Extract the [X, Y] coordinate from the center of the cell holding the provided text.  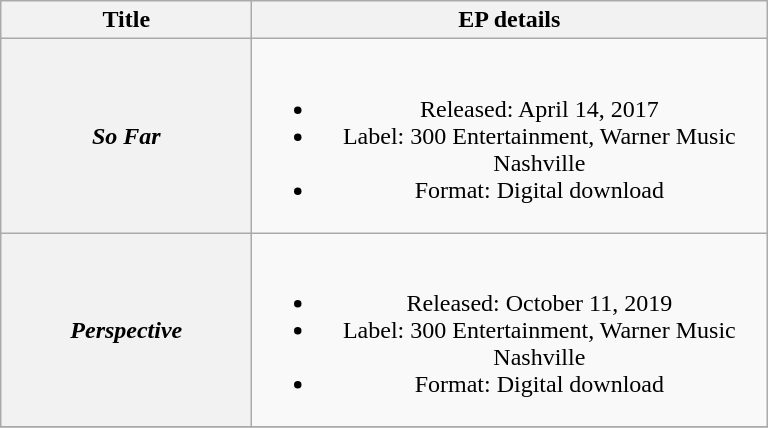
EP details [510, 20]
Title [126, 20]
Perspective [126, 330]
Released: October 11, 2019Label: 300 Entertainment, Warner Music NashvilleFormat: Digital download [510, 330]
Released: April 14, 2017Label: 300 Entertainment, Warner Music NashvilleFormat: Digital download [510, 136]
So Far [126, 136]
